Provide the (x, y) coordinate of the cell's center where the given text is located.  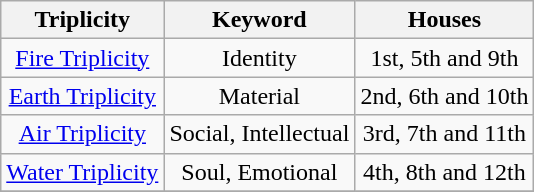
Earth Triplicity (82, 96)
Identity (260, 58)
Triplicity (82, 20)
Material (260, 96)
Social, Intellectual (260, 134)
Water Triplicity (82, 172)
3rd, 7th and 11th (444, 134)
Fire Triplicity (82, 58)
4th, 8th and 12th (444, 172)
1st, 5th and 9th (444, 58)
2nd, 6th and 10th (444, 96)
Keyword (260, 20)
Soul, Emotional (260, 172)
Air Triplicity (82, 134)
Houses (444, 20)
